Scan for the cell matching the given text and deliver its [X, Y] coordinate at center. 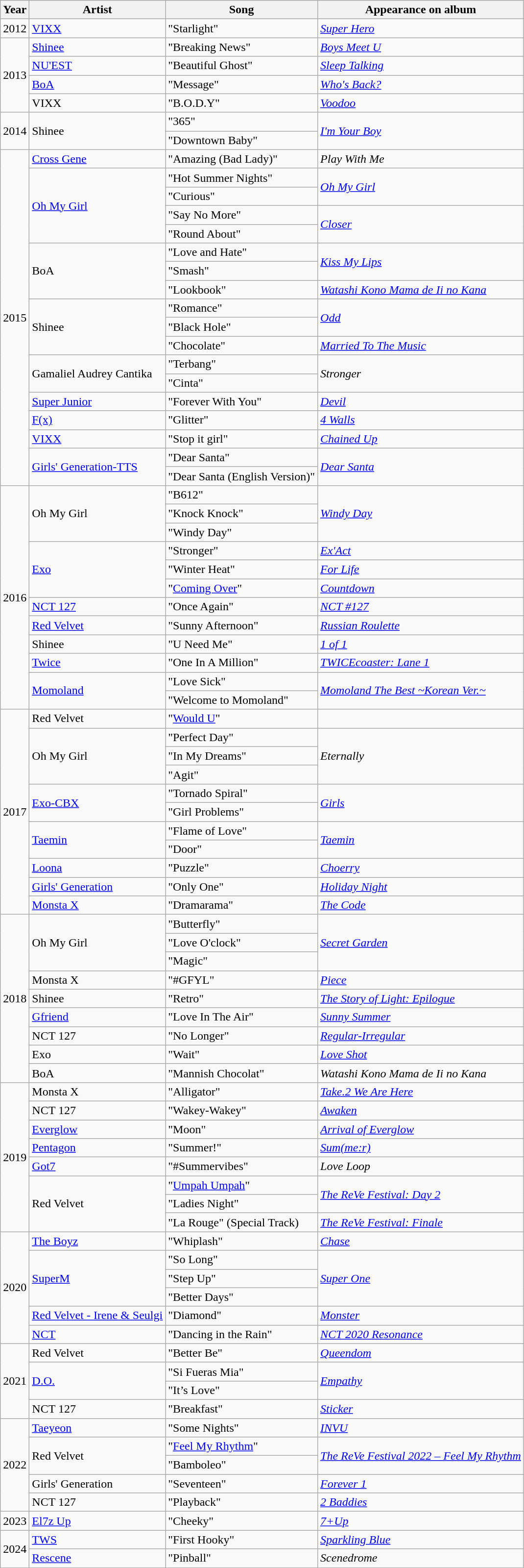
2019 [15, 1157]
NCT #127 [421, 607]
Girls' Generation-TTS [97, 467]
"Breaking News" [242, 47]
Year [15, 10]
The ReVe Festival: Finale [421, 1222]
Take.2 We Are Here [421, 1092]
Sum(me:r) [421, 1148]
Stronger [421, 373]
Love Shot [421, 1054]
"Round About" [242, 234]
Super Hero [421, 28]
"Stop it girl" [242, 439]
"Door" [242, 849]
NCT 2020 Resonance [421, 1334]
"Black Hole" [242, 327]
"Stronger" [242, 551]
"Lookbook" [242, 290]
2020 [15, 1288]
"Perfect Day" [242, 737]
"Ladies Night" [242, 1204]
NCT [97, 1334]
Empathy [421, 1381]
"So Long" [242, 1260]
"Love Sick" [242, 681]
SuperM [97, 1278]
Everglow [97, 1129]
Who's Back? [421, 84]
"Downtown Baby" [242, 140]
"Better Be" [242, 1353]
"Romance" [242, 308]
Artist [97, 10]
Scenedrome [421, 1558]
Super Junior [97, 401]
Eternally [421, 756]
"U Need Me" [242, 644]
The Story of Light: Epilogue [421, 998]
"Knock Knock" [242, 513]
"Chocolate" [242, 346]
"Seventeen" [242, 1484]
Exo-CBX [97, 802]
Countdown [421, 588]
"Diamond" [242, 1316]
"Once Again" [242, 607]
"It’s Love" [242, 1390]
Odd [421, 318]
"Beautiful Ghost" [242, 66]
Kiss My Lips [421, 262]
Russian Roulette [421, 625]
2013 [15, 75]
"First Hooky" [242, 1540]
"Forever With You" [242, 401]
"Dear Santa (English Version)" [242, 476]
D.O. [97, 1381]
"Butterfly" [242, 924]
"Wait" [242, 1054]
El7z Up [97, 1521]
"Some Nights" [242, 1428]
Monster [421, 1316]
"Dear Santa" [242, 457]
"Whiplash" [242, 1241]
"Wakey-Wakey" [242, 1110]
Pentagon [97, 1148]
Boys Meet U [421, 47]
TWS [97, 1540]
2018 [15, 999]
"Starlight" [242, 28]
Cross Gene [97, 159]
"Puzzle" [242, 868]
Love Loop [421, 1167]
"Would U" [242, 719]
"La Rouge" (Special Track) [242, 1222]
"Moon" [242, 1129]
"#GFYL" [242, 980]
2017 [15, 812]
"Step Up" [242, 1278]
1 of 1 [421, 644]
"One In A Million" [242, 663]
2022 [15, 1465]
2016 [15, 597]
4 Walls [421, 420]
"Feel My Rhythm" [242, 1446]
Devil [421, 401]
The Code [421, 905]
Got7 [97, 1167]
"Winter Heat" [242, 570]
The ReVe Festival 2022 – Feel My Rhythm [421, 1456]
"Amazing (Bad Lady)" [242, 159]
"Coming Over" [242, 588]
Closer [421, 224]
Sticker [421, 1409]
Girls [421, 802]
"Love O'clock" [242, 943]
"In My Dreams" [242, 756]
Gamaliel Audrey Cantika [97, 373]
2021 [15, 1381]
"Love In The Air" [242, 1017]
Momoland [97, 691]
"Dramarama" [242, 905]
Song [242, 10]
"Agit" [242, 774]
I'm Your Boy [421, 131]
Holiday Night [421, 887]
Queendom [421, 1353]
For Life [421, 570]
"Curious" [242, 196]
2012 [15, 28]
"Welcome to Momoland" [242, 700]
"B612" [242, 495]
"Cheeky" [242, 1521]
"No Longer" [242, 1036]
Twice [97, 663]
Piece [421, 980]
Arrival of Everglow [421, 1129]
7+Up [421, 1521]
Loona [97, 868]
"Breakfast" [242, 1409]
"Tornado Spiral" [242, 793]
"Playback" [242, 1502]
Sunny Summer [421, 1017]
The ReVe Festival: Day 2 [421, 1195]
"Say No More" [242, 215]
"Umpah Umpah" [242, 1185]
2 Baddies [421, 1502]
NU'EST [97, 66]
"Mannish Chocolat" [242, 1073]
2023 [15, 1521]
"Only One" [242, 887]
"#Summervibes" [242, 1167]
Appearance on album [421, 10]
Awaken [421, 1110]
The Boyz [97, 1241]
Chained Up [421, 439]
"Message" [242, 84]
INVU [421, 1428]
"Alligator" [242, 1092]
2015 [15, 318]
2024 [15, 1549]
Momoland The Best ~Korean Ver.~ [421, 691]
Ex'Act [421, 551]
"Sunny Afternoon" [242, 625]
Secret Garden [421, 943]
Red Velvet - Irene & Seulgi [97, 1316]
Forever 1 [421, 1484]
Sparkling Blue [421, 1540]
"Love and Hate" [242, 252]
Windy Day [421, 513]
"Girl Problems" [242, 812]
Voodoo [421, 103]
Rescene [97, 1558]
Taeyeon [97, 1428]
Sleep Talking [421, 66]
"Flame of Love" [242, 831]
"Terbang" [242, 364]
Play With Me [421, 159]
"Glitter" [242, 420]
"Hot Summer Nights" [242, 177]
"Cinta" [242, 383]
Regular-Irregular [421, 1036]
"Better Days" [242, 1297]
"Summer!" [242, 1148]
2014 [15, 131]
"365" [242, 122]
TWICEcoaster: Lane 1 [421, 663]
Married To The Music [421, 346]
"Smash" [242, 271]
"Windy Day" [242, 532]
"Dancing in the Rain" [242, 1334]
Chase [421, 1241]
"Magic" [242, 961]
Super One [421, 1278]
"Si Fueras Mia" [242, 1371]
F(x) [97, 420]
"Pinball" [242, 1558]
Choerry [421, 868]
"Bamboleo" [242, 1465]
"Retro" [242, 998]
Dear Santa [421, 467]
Gfriend [97, 1017]
"B.O.D.Y" [242, 103]
